Locate the cell with the specified text and output its (X, Y) center coordinate. 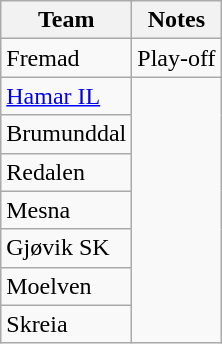
Play-off (176, 58)
Notes (176, 20)
Mesna (66, 210)
Skreia (66, 324)
Moelven (66, 286)
Hamar IL (66, 96)
Gjøvik SK (66, 248)
Brumunddal (66, 134)
Redalen (66, 172)
Fremad (66, 58)
Team (66, 20)
